Find where the given text appears and provide that cell's center as [x, y] coordinate. 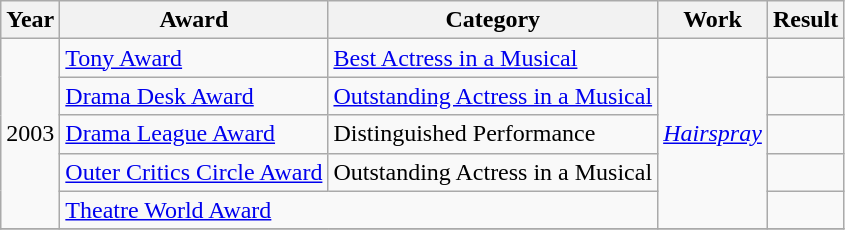
Work [713, 20]
Category [493, 20]
Result [805, 20]
Outer Critics Circle Award [194, 172]
Best Actress in a Musical [493, 58]
Distinguished Performance [493, 134]
2003 [30, 134]
Tony Award [194, 58]
Drama Desk Award [194, 96]
Hairspray [713, 134]
Year [30, 20]
Theatre World Award [359, 210]
Drama League Award [194, 134]
Award [194, 20]
